Return [X, Y] of the center of cell containing provided text 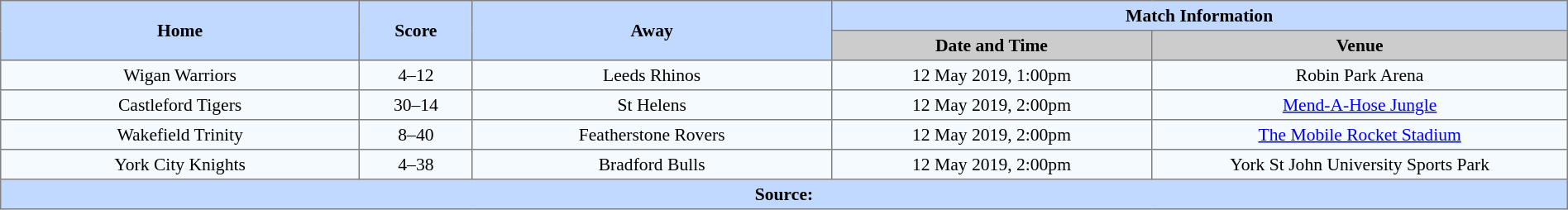
Away [652, 31]
4–12 [415, 75]
York St John University Sports Park [1360, 165]
Bradford Bulls [652, 165]
Castleford Tigers [180, 105]
30–14 [415, 105]
Wigan Warriors [180, 75]
Leeds Rhinos [652, 75]
Wakefield Trinity [180, 135]
Mend-A-Hose Jungle [1360, 105]
8–40 [415, 135]
Match Information [1199, 16]
Venue [1360, 45]
York City Knights [180, 165]
Score [415, 31]
Source: [784, 194]
Robin Park Arena [1360, 75]
Home [180, 31]
Date and Time [992, 45]
St Helens [652, 105]
4–38 [415, 165]
Featherstone Rovers [652, 135]
12 May 2019, 1:00pm [992, 75]
The Mobile Rocket Stadium [1360, 135]
